Determine the (X, Y) coordinate at the center of the cell enclosing the given text.  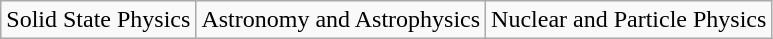
Solid State Physics (98, 20)
Nuclear and Particle Physics (629, 20)
Astronomy and Astrophysics (341, 20)
